Locate the cell with the specified text and output its [X, Y] center coordinate. 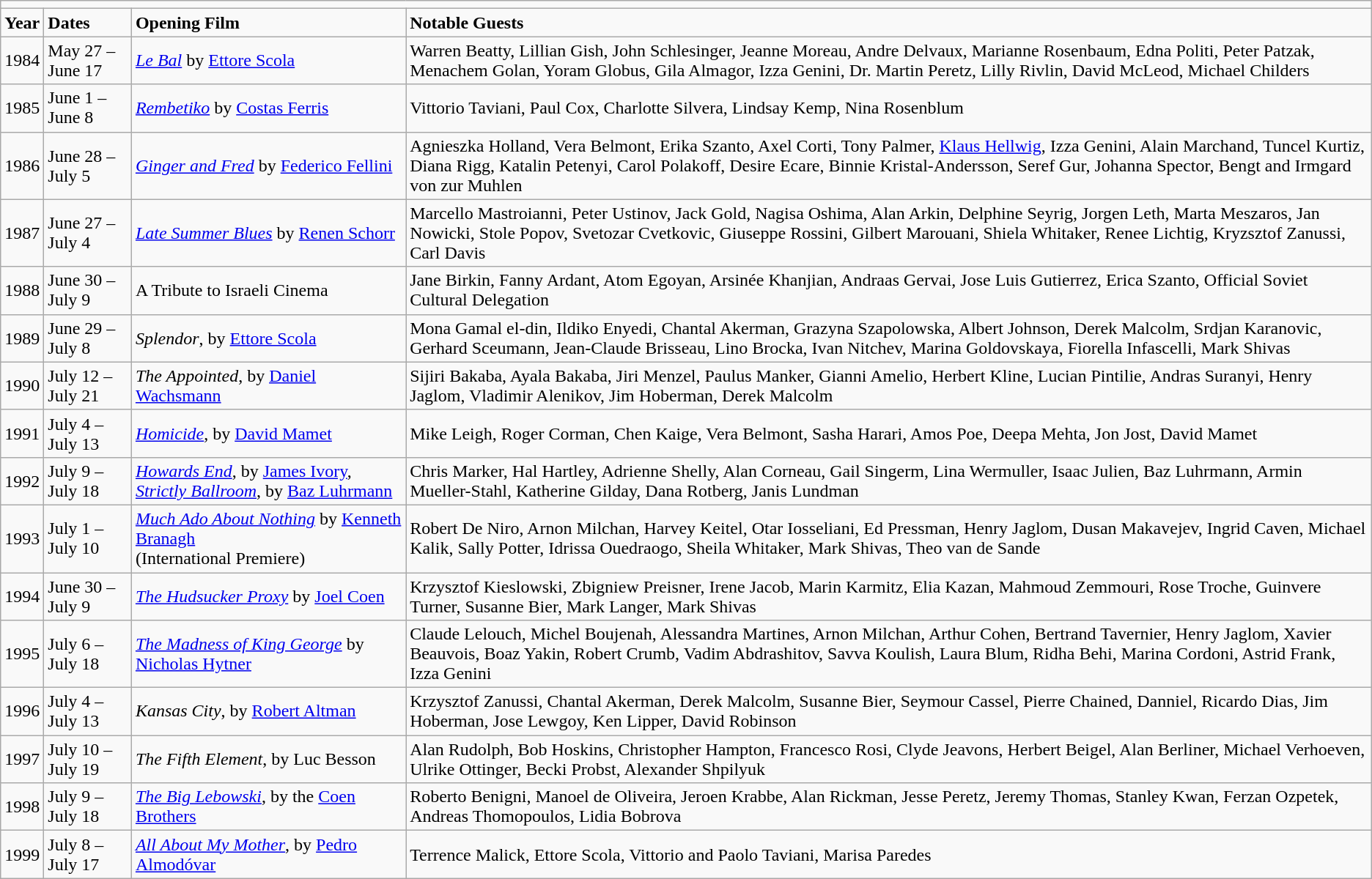
1986 [22, 166]
July 8 – July 17 [88, 854]
Mike Leigh, Roger Corman, Chen Kaige, Vera Belmont, Sasha Harari, Amos Poe, Deepa Mehta, Jon Jost, David Mamet [889, 434]
July 1 – July 10 [88, 538]
1998 [22, 807]
July 12 – July 21 [88, 385]
1993 [22, 538]
June 29 – July 8 [88, 338]
1987 [22, 233]
1995 [22, 654]
Year [22, 23]
Late Summer Blues by Renen Schorr [268, 233]
A Tribute to Israeli Cinema [268, 290]
1996 [22, 712]
1991 [22, 434]
Much Ado About Nothing by Kenneth Branagh(International Premiere) [268, 538]
Kansas City, by Robert Altman [268, 712]
1989 [22, 338]
Opening Film [268, 23]
1988 [22, 290]
Le Bal by Ettore Scola [268, 60]
The Big Lebowski, by the Coen Brothers [268, 807]
All About My Mother, by Pedro Almodóvar [268, 854]
The Appointed, by Daniel Wachsmann [268, 385]
1984 [22, 60]
1985 [22, 108]
1999 [22, 854]
June 27 – July 4 [88, 233]
Rembetiko by Costas Ferris [268, 108]
1992 [22, 481]
Dates [88, 23]
1997 [22, 759]
1990 [22, 385]
Jane Birkin, Fanny Ardant, Atom Egoyan, Arsinée Khanjian, Andraas Gervai, Jose Luis Gutierrez, Erica Szanto, Official Soviet Cultural Delegation [889, 290]
1994 [22, 596]
Notable Guests [889, 23]
The Hudsucker Proxy by Joel Coen [268, 596]
Terrence Malick, Ettore Scola, Vittorio and Paolo Taviani, Marisa Paredes [889, 854]
July 10 – July 19 [88, 759]
Homicide, by David Mamet [268, 434]
The Madness of King George by Nicholas Hytner [268, 654]
Howards End, by James Ivory, Strictly Ballroom, by Baz Luhrmann [268, 481]
Ginger and Fred by Federico Fellini [268, 166]
The Fifth Element, by Luc Besson [268, 759]
July 6 – July 18 [88, 654]
May 27 – June 17 [88, 60]
June 28 – July 5 [88, 166]
Splendor, by Ettore Scola [268, 338]
June 1 – June 8 [88, 108]
Vittorio Taviani, Paul Cox, Charlotte Silvera, Lindsay Kemp, Nina Rosenblum [889, 108]
